Output the [x, y] coordinate of the center of the cell containing the given text.  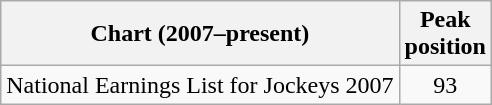
Peakposition [445, 34]
93 [445, 85]
National Earnings List for Jockeys 2007 [200, 85]
Chart (2007–present) [200, 34]
